Pinpoint the cell where the given text exists, returning its (x, y) midpoint coordinate. 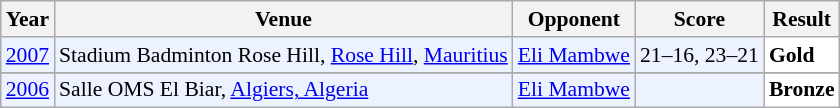
Gold (802, 55)
Salle OMS El Biar, Algiers, Algeria (284, 90)
Year (28, 19)
Venue (284, 19)
Opponent (574, 19)
Stadium Badminton Rose Hill, Rose Hill, Mauritius (284, 55)
2006 (28, 90)
Score (700, 19)
Result (802, 19)
2007 (28, 55)
21–16, 23–21 (700, 55)
Bronze (802, 90)
